Capture the cell that displays the provided text and extract its [x, y] central coordinate. 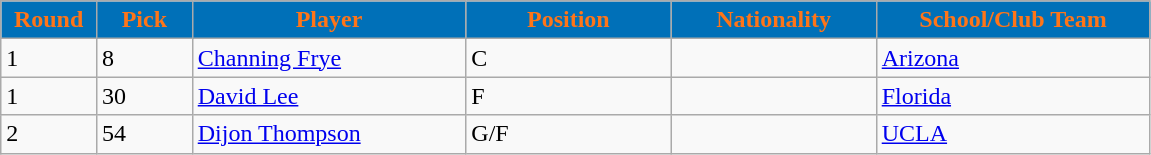
Channing Frye [329, 58]
UCLA [1013, 134]
54 [144, 134]
David Lee [329, 96]
8 [144, 58]
Arizona [1013, 58]
Nationality [774, 20]
Player [329, 20]
Position [568, 20]
F [568, 96]
C [568, 58]
G/F [568, 134]
2 [49, 134]
Dijon Thompson [329, 134]
Pick [144, 20]
30 [144, 96]
School/Club Team [1013, 20]
Round [49, 20]
Florida [1013, 96]
